For the text-containing cell, return its midpoint in [x, y] coordinate format. 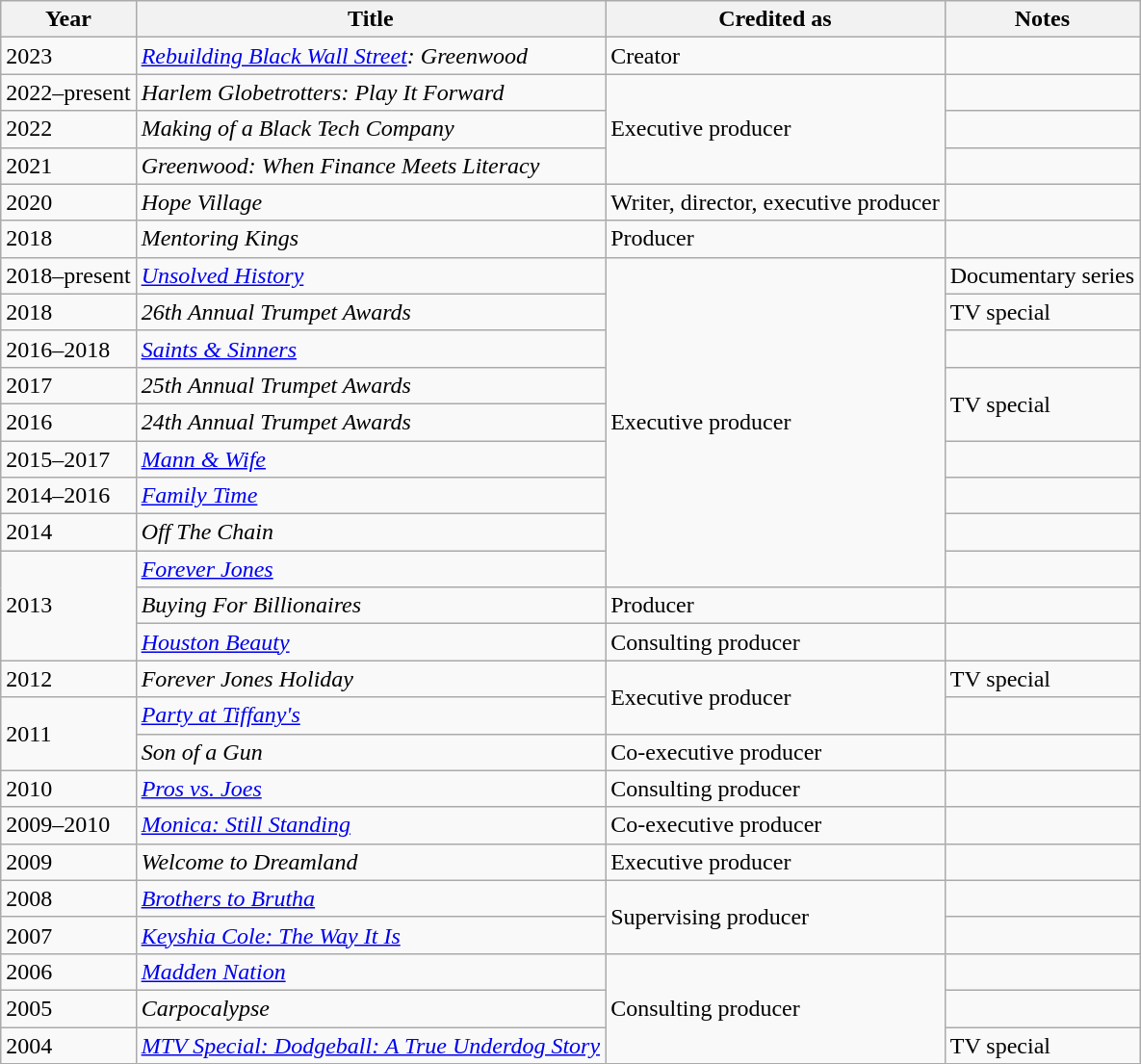
2009–2010 [68, 825]
2013 [68, 606]
24th Annual Trumpet Awards [370, 422]
2015–2017 [68, 459]
Brothers to Brutha [370, 898]
2010 [68, 789]
Party at Tiffany's [370, 715]
2016 [68, 422]
Documentary series [1042, 275]
2014–2016 [68, 496]
Monica: Still Standing [370, 825]
Year [68, 19]
Making of a Black Tech Company [370, 129]
2020 [68, 202]
2023 [68, 56]
2022–present [68, 92]
2004 [68, 1045]
Pros vs. Joes [370, 789]
Forever Jones [370, 569]
Credited as [776, 19]
Off The Chain [370, 532]
26th Annual Trumpet Awards [370, 312]
2017 [68, 385]
Greenwood: When Finance Meets Literacy [370, 166]
2021 [68, 166]
Madden Nation [370, 972]
2009 [68, 862]
Hope Village [370, 202]
Harlem Globetrotters: Play It Forward [370, 92]
Notes [1042, 19]
Buying For Billionaires [370, 606]
Keyshia Cole: The Way It Is [370, 935]
Son of a Gun [370, 752]
Creator [776, 56]
MTV Special: Dodgeball: A True Underdog Story [370, 1045]
2005 [68, 1008]
2012 [68, 679]
Carpocalypse [370, 1008]
Welcome to Dreamland [370, 862]
2006 [68, 972]
Mann & Wife [370, 459]
2008 [68, 898]
Rebuilding Black Wall Street: Greenwood [370, 56]
Title [370, 19]
2018–present [68, 275]
25th Annual Trumpet Awards [370, 385]
2016–2018 [68, 349]
2007 [68, 935]
Writer, director, executive producer [776, 202]
Unsolved History [370, 275]
Houston Beauty [370, 642]
2014 [68, 532]
Mentoring Kings [370, 239]
Supervising producer [776, 917]
Forever Jones Holiday [370, 679]
2022 [68, 129]
Saints & Sinners [370, 349]
2011 [68, 734]
Family Time [370, 496]
